Scan for the cell matching the given text and deliver its (x, y) coordinate at center. 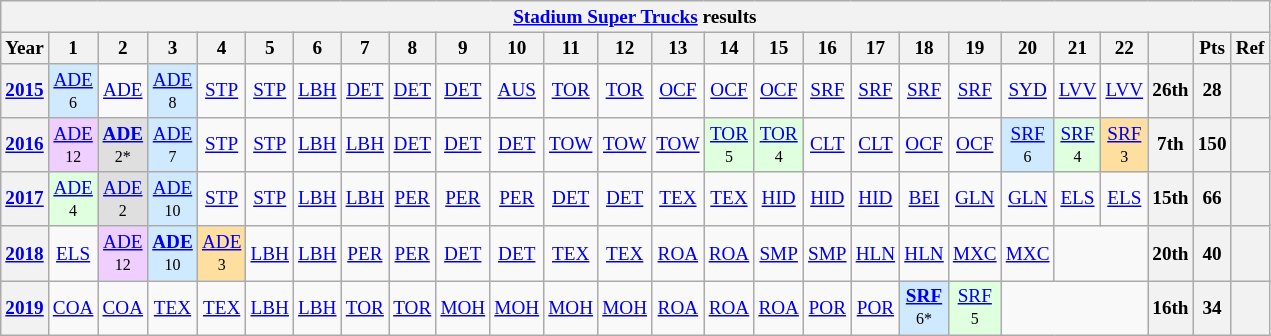
BEI (924, 199)
16 (828, 48)
SRF6* (924, 307)
SRF6 (1028, 145)
SRF3 (1124, 145)
ADE6 (73, 91)
SRF4 (1078, 145)
2017 (25, 199)
28 (1212, 91)
5 (270, 48)
150 (1212, 145)
3 (173, 48)
ADE (123, 91)
18 (924, 48)
16th (1170, 307)
15th (1170, 199)
TOR5 (729, 145)
Pts (1212, 48)
TOR4 (779, 145)
SYD (1028, 91)
20th (1170, 253)
6 (318, 48)
34 (1212, 307)
10 (517, 48)
12 (625, 48)
2016 (25, 145)
15 (779, 48)
22 (1124, 48)
ADE2* (123, 145)
SRF5 (974, 307)
ADE8 (173, 91)
20 (1028, 48)
2 (123, 48)
Stadium Super Trucks results (635, 17)
26th (1170, 91)
66 (1212, 199)
14 (729, 48)
7th (1170, 145)
11 (571, 48)
8 (412, 48)
9 (463, 48)
21 (1078, 48)
1 (73, 48)
2015 (25, 91)
40 (1212, 253)
ADE2 (123, 199)
2018 (25, 253)
13 (678, 48)
ADE3 (222, 253)
ADE4 (73, 199)
17 (876, 48)
Ref (1250, 48)
7 (365, 48)
4 (222, 48)
AUS (517, 91)
19 (974, 48)
ADE7 (173, 145)
Year (25, 48)
2019 (25, 307)
